From the cell containing the given text, extract its center point as [X, Y] coordinate. 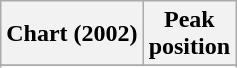
Chart (2002) [72, 34]
Peakposition [189, 34]
